Detect which cell encompasses the target text, then output its [X, Y] center coordinate. 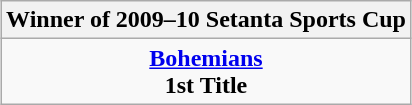
Bohemians1st Title [206, 72]
Winner of 2009–10 Setanta Sports Cup [206, 20]
